Return [x, y] of the center of cell containing provided text 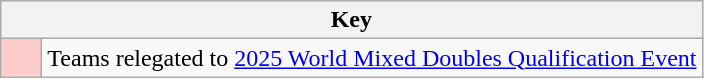
Teams relegated to 2025 World Mixed Doubles Qualification Event [372, 58]
Key [352, 20]
